Provide the (X, Y) coordinate of the cell's center where the given text is located.  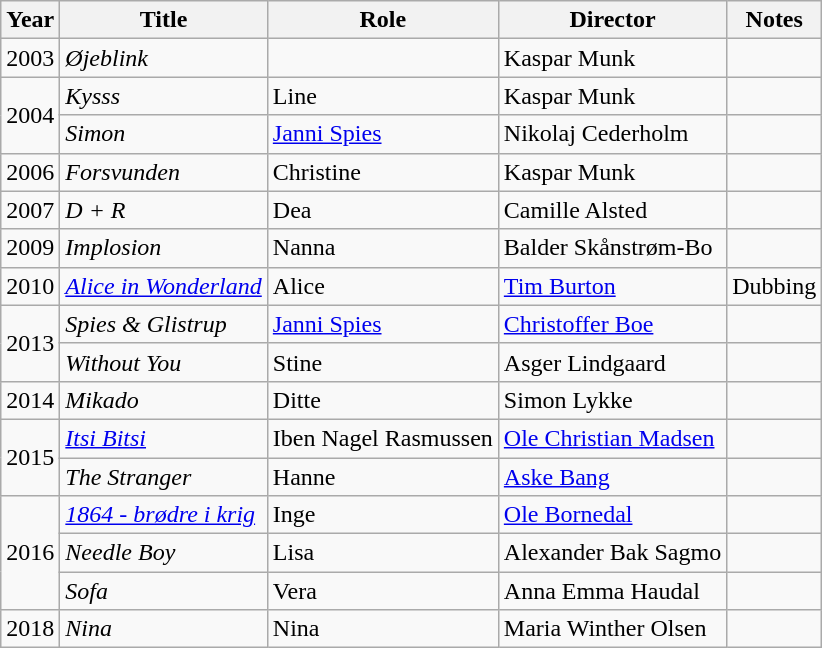
1864 - brødre i krig (164, 515)
Camille Alsted (612, 210)
Øjeblink (164, 58)
Nanna (382, 248)
2015 (30, 457)
Kysss (164, 96)
Needle Boy (164, 553)
Anna Emma Haudal (612, 591)
2010 (30, 286)
2014 (30, 400)
Mikado (164, 400)
Iben Nagel Rasmussen (382, 438)
Director (612, 20)
2006 (30, 172)
2009 (30, 248)
D + R (164, 210)
2018 (30, 629)
Dea (382, 210)
Christine (382, 172)
Role (382, 20)
Itsi Bitsi (164, 438)
Ole Bornedal (612, 515)
Notes (774, 20)
2004 (30, 115)
2016 (30, 553)
Vera (382, 591)
Alexander Bak Sagmo (612, 553)
Hanne (382, 477)
Ditte (382, 400)
Implosion (164, 248)
Title (164, 20)
Inge (382, 515)
Lisa (382, 553)
Christoffer Boe (612, 324)
Simon (164, 134)
The Stranger (164, 477)
Alice (382, 286)
Asger Lindgaard (612, 362)
Sofa (164, 591)
Forsvunden (164, 172)
Tim Burton (612, 286)
2007 (30, 210)
Simon Lykke (612, 400)
Nikolaj Cederholm (612, 134)
Ole Christian Madsen (612, 438)
Year (30, 20)
2013 (30, 343)
Aske Bang (612, 477)
Spies & Glistrup (164, 324)
Balder Skånstrøm-Bo (612, 248)
2003 (30, 58)
Without You (164, 362)
Maria Winther Olsen (612, 629)
Stine (382, 362)
Alice in Wonderland (164, 286)
Dubbing (774, 286)
Line (382, 96)
